Scan for the cell matching the given text and deliver its (x, y) coordinate at center. 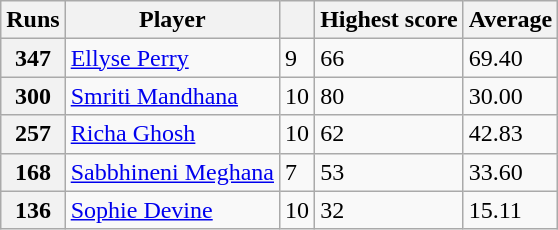
Richa Ghosh (172, 134)
30.00 (510, 96)
257 (33, 134)
Average (510, 20)
33.60 (510, 172)
80 (390, 96)
136 (33, 210)
Ellyse Perry (172, 58)
Player (172, 20)
66 (390, 58)
347 (33, 58)
Highest score (390, 20)
168 (33, 172)
9 (298, 58)
53 (390, 172)
Runs (33, 20)
32 (390, 210)
62 (390, 134)
Sophie Devine (172, 210)
Sabbhineni Meghana (172, 172)
Smriti Mandhana (172, 96)
42.83 (510, 134)
69.40 (510, 58)
300 (33, 96)
15.11 (510, 210)
7 (298, 172)
